From the cell containing the given text, extract its center point as [X, Y] coordinate. 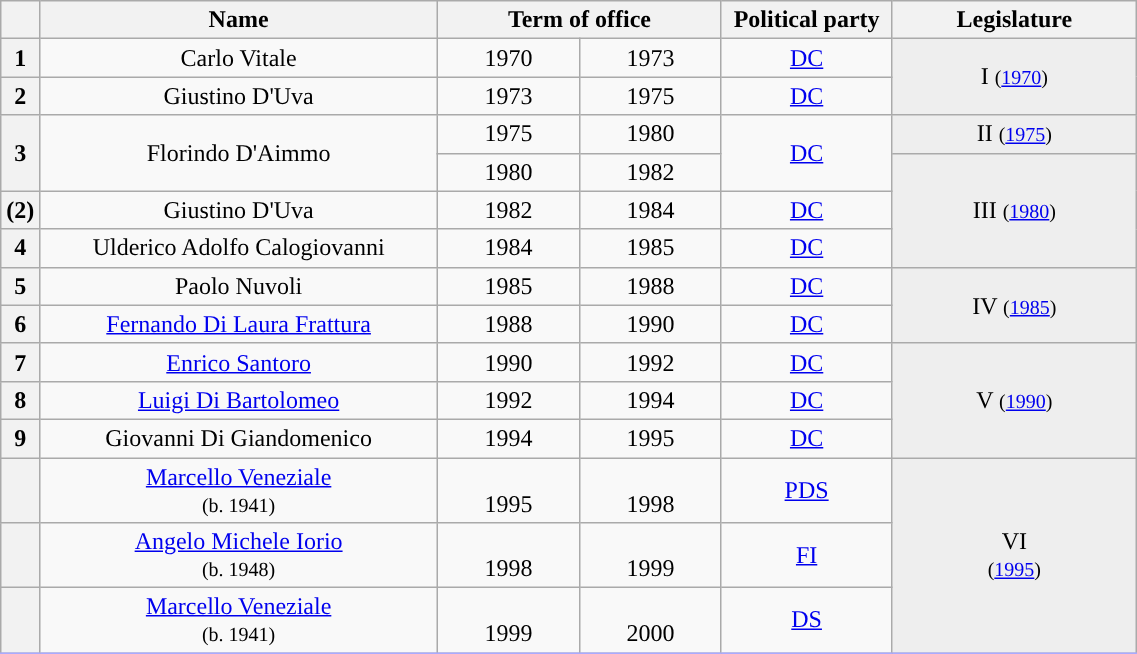
9 [20, 438]
Luigi Di Bartolomeo [239, 400]
(2) [20, 210]
3 [20, 153]
Giovanni Di Giandomenico [239, 438]
Enrico Santoro [239, 362]
5 [20, 286]
7 [20, 362]
III (1980) [1014, 210]
Name [239, 20]
Ulderico Adolfo Calogiovanni [239, 248]
Angelo Michele Iorio(b. 1948) [239, 556]
Fernando Di Laura Frattura [239, 324]
Legislature [1014, 20]
IV (1985) [1014, 305]
1 [20, 58]
Political party [806, 20]
Term of office [579, 20]
FI [806, 556]
6 [20, 324]
VI (1995) [1014, 556]
Florindo D'Aimmo [239, 153]
2 [20, 96]
8 [20, 400]
I (1970) [1014, 77]
Carlo Vitale [239, 58]
4 [20, 248]
2000 [650, 620]
V (1990) [1014, 400]
II (1975) [1014, 134]
DS [806, 620]
1970 [508, 58]
PDS [806, 490]
Paolo Nuvoli [239, 286]
